Detect which cell encompasses the target text, then output its (X, Y) center coordinate. 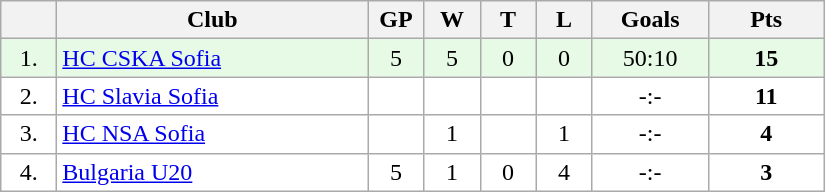
3 (766, 172)
Pts (766, 20)
GP (396, 20)
T (508, 20)
W (452, 20)
15 (766, 58)
HC Slavia Sofia (212, 96)
4. (29, 172)
50:10 (650, 58)
HC CSKA Sofia (212, 58)
Goals (650, 20)
HC NSA Sofia (212, 134)
Club (212, 20)
2. (29, 96)
11 (766, 96)
Bulgaria U20 (212, 172)
1. (29, 58)
3. (29, 134)
L (564, 20)
